Scan for the cell matching the given text and deliver its [X, Y] coordinate at center. 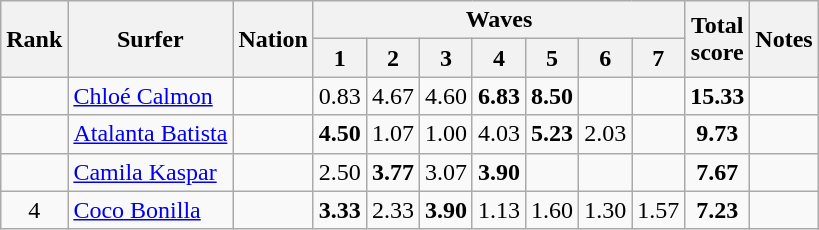
Notes [784, 39]
6.83 [498, 96]
1.07 [392, 134]
2 [392, 58]
3 [446, 58]
7.23 [718, 210]
Surfer [150, 39]
1.13 [498, 210]
Nation [273, 39]
Chloé Calmon [150, 96]
4.50 [340, 134]
4.60 [446, 96]
6 [606, 58]
Camila Kaspar [150, 172]
5.23 [552, 134]
7 [658, 58]
Rank [34, 39]
Totalscore [718, 39]
4.67 [392, 96]
Coco Bonilla [150, 210]
1.30 [606, 210]
3.07 [446, 172]
Waves [498, 20]
1.57 [658, 210]
3.77 [392, 172]
5 [552, 58]
1.00 [446, 134]
9.73 [718, 134]
3.33 [340, 210]
2.50 [340, 172]
2.33 [392, 210]
1 [340, 58]
15.33 [718, 96]
7.67 [718, 172]
1.60 [552, 210]
8.50 [552, 96]
0.83 [340, 96]
4.03 [498, 134]
2.03 [606, 134]
Atalanta Batista [150, 134]
